Return the [X, Y] coordinate for the center point of the cell that contains the specified text.  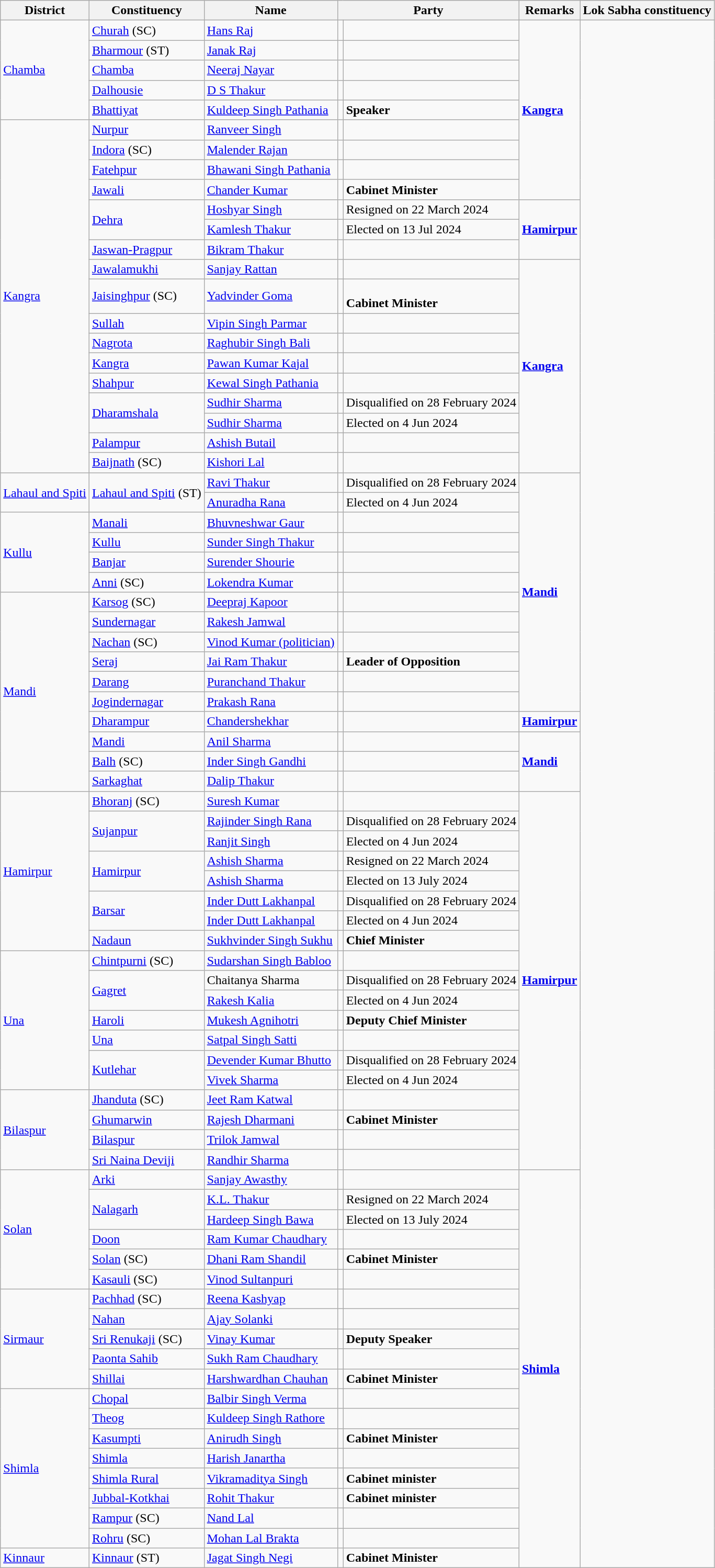
Name [271, 10]
Bhoranj (SC) [146, 801]
Bhawani Singh Pathania [271, 170]
Kutlehar [146, 1070]
Jhanduta (SC) [146, 1100]
Rakesh Jamwal [271, 622]
Sukh Ram Chaudhary [271, 1359]
Indora (SC) [146, 150]
Rampur (SC) [146, 1518]
Paonta Sahib [146, 1359]
Shahpur [146, 383]
Jawalamukhi [146, 269]
Jogindernagar [146, 702]
Rajesh Dharmani [271, 1120]
Prakash Rana [271, 702]
Puranchand Thakur [271, 682]
Elected on 13 Jul 2024 [431, 229]
Vikramaditya Singh [271, 1478]
Kasauli (SC) [146, 1279]
Mohan Lal Brakta [271, 1538]
Balh (SC) [146, 761]
Malender Rajan [271, 150]
Chaitanya Sharma [271, 980]
Dharamshala [146, 413]
Lok Sabha constituency [647, 10]
Jaisinghpur (SC) [146, 296]
Fatehpur [146, 170]
Theog [146, 1418]
Nand Lal [271, 1518]
Speaker [431, 110]
Churah (SC) [146, 30]
Bhuvneshwar Gaur [271, 522]
Rakesh Kalia [271, 1000]
Rohit Thakur [271, 1498]
Pachhad (SC) [146, 1299]
Ranveer Singh [271, 130]
Vipin Singh Parmar [271, 323]
Sanjay Rattan [271, 269]
Palampur [146, 443]
Vinod Sultanpuri [271, 1279]
Sri Renukaji (SC) [146, 1339]
Vinay Kumar [271, 1339]
Dharampur [146, 721]
Dehra [146, 219]
Janak Raj [271, 50]
Sujanpur [146, 831]
Sukhvinder Singh Sukhu [271, 941]
Hardeep Singh Bawa [271, 1220]
Jawali [146, 189]
Satpal Singh Satti [271, 1040]
Harshwardhan Chauhan [271, 1379]
Ravi Thakur [271, 482]
Kuldeep Singh Rathore [271, 1418]
Jagat Singh Negi [271, 1558]
Hans Raj [271, 30]
Banjar [146, 562]
Seraj [146, 662]
Kuldeep Singh Pathania [271, 110]
Kinnaur (ST) [146, 1558]
Shillai [146, 1379]
Shimla Rural [146, 1478]
Jaswan-Pragpur [146, 250]
Party [428, 10]
Deputy Speaker [431, 1339]
D S Thakur [271, 90]
Reena Kashyap [271, 1299]
Lahaul and Spiti (ST) [146, 492]
Dalip Thakur [271, 781]
Nachan (SC) [146, 642]
Kishori Lal [271, 462]
Anil Sharma [271, 741]
Deepraj Kapoor [271, 602]
Nahan [146, 1319]
Dalhousie [146, 90]
Sirmaur [45, 1339]
Lahaul and Spiti [45, 492]
Kasumpti [146, 1438]
Solan [45, 1229]
Barsar [146, 910]
Ashish Butail [271, 443]
Hoshyar Singh [271, 209]
Solan (SC) [146, 1259]
K.L. Thakur [271, 1199]
Baijnath (SC) [146, 462]
Doon [146, 1239]
Chief Minister [431, 941]
Chander Kumar [271, 189]
Nadaun [146, 941]
Sarkaghat [146, 781]
Anirudh Singh [271, 1438]
Rohru (SC) [146, 1538]
Neeraj Nayar [271, 70]
Sri Naina Deviji [146, 1159]
Pawan Kumar Kajal [271, 363]
Yadvinder Goma [271, 296]
Trilok Jamwal [271, 1140]
Sudarshan Singh Babloo [271, 961]
Raghubir Singh Bali [271, 343]
Jeet Ram Katwal [271, 1100]
Sanjay Awasthy [271, 1179]
Kinnaur [45, 1558]
Bikram Thakur [271, 250]
Ghumarwin [146, 1120]
Chopal [146, 1398]
Sullah [146, 323]
Haroli [146, 1020]
Darang [146, 682]
Surender Shourie [271, 562]
Harish Janartha [271, 1458]
Lokendra Kumar [271, 582]
Kewal Singh Pathania [271, 383]
Ajay Solanki [271, 1319]
Bharmour (ST) [146, 50]
Constituency [146, 10]
Mukesh Agnihotri [271, 1020]
Ranjit Singh [271, 841]
Karsog (SC) [146, 602]
Kamlesh Thakur [271, 229]
Sunder Singh Thakur [271, 542]
Deputy Chief Minister [431, 1020]
Inder Singh Gandhi [271, 761]
Nagrota [146, 343]
Arki [146, 1179]
Suresh Kumar [271, 801]
Vinod Kumar (politician) [271, 642]
Jubbal-Kotkhai [146, 1498]
Remarks [549, 10]
Vivek Sharma [271, 1080]
Chandershekhar [271, 721]
Gagret [146, 990]
Leader of Opposition [431, 662]
Nalagarh [146, 1209]
Devender Kumar Bhutto [271, 1060]
Sundernagar [146, 622]
Balbir Singh Verma [271, 1398]
Jai Ram Thakur [271, 662]
Nurpur [146, 130]
Anni (SC) [146, 582]
Rajinder Singh Rana [271, 821]
Randhir Sharma [271, 1159]
Ram Kumar Chaudhary [271, 1239]
District [45, 10]
Chintpurni (SC) [146, 961]
Manali [146, 522]
Bhattiyat [146, 110]
Anuradha Rana [271, 502]
Dhani Ram Shandil [271, 1259]
